Extract the (X, Y) coordinate from the center of the cell holding the provided text.  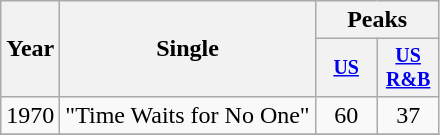
"Time Waits for No One" (188, 115)
Peaks (377, 20)
Year (30, 49)
37 (408, 115)
1970 (30, 115)
US (346, 68)
Single (188, 49)
USR&B (408, 68)
60 (346, 115)
